Output the (X, Y) coordinate of the center of the cell containing the given text.  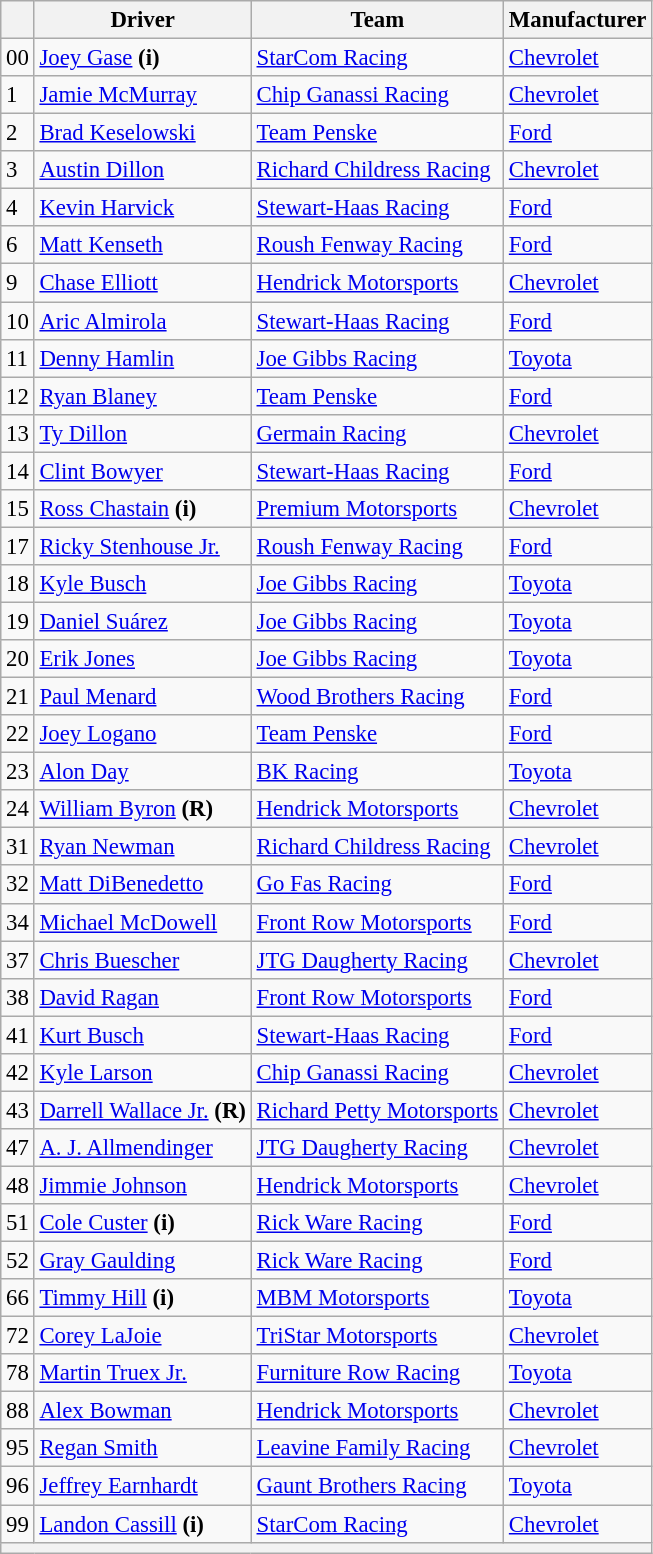
Kevin Harvick (142, 208)
42 (18, 1073)
Chase Elliott (142, 283)
Ty Dillon (142, 433)
Joey Gase (i) (142, 58)
96 (18, 1486)
Ryan Blaney (142, 396)
Team (377, 20)
William Byron (R) (142, 809)
23 (18, 772)
32 (18, 885)
Richard Petty Motorsports (377, 1110)
Aric Almirola (142, 321)
BK Racing (377, 772)
Chris Buescher (142, 960)
52 (18, 1261)
34 (18, 922)
Ryan Newman (142, 847)
Alon Day (142, 772)
24 (18, 809)
9 (18, 283)
TriStar Motorsports (377, 1336)
4 (18, 208)
48 (18, 1185)
MBM Motorsports (377, 1298)
31 (18, 847)
Regan Smith (142, 1449)
6 (18, 245)
Paul Menard (142, 697)
13 (18, 433)
Ross Chastain (i) (142, 509)
95 (18, 1449)
99 (18, 1524)
Clint Bowyer (142, 471)
Austin Dillon (142, 170)
Gray Gaulding (142, 1261)
Denny Hamlin (142, 358)
17 (18, 546)
78 (18, 1373)
Go Fas Racing (377, 885)
Matt Kenseth (142, 245)
10 (18, 321)
51 (18, 1223)
41 (18, 1035)
Michael McDowell (142, 922)
Jimmie Johnson (142, 1185)
43 (18, 1110)
Kyle Larson (142, 1073)
Corey LaJoie (142, 1336)
21 (18, 697)
Brad Keselowski (142, 133)
Matt DiBenedetto (142, 885)
Leavine Family Racing (377, 1449)
Timmy Hill (i) (142, 1298)
Manufacturer (578, 20)
72 (18, 1336)
Driver (142, 20)
David Ragan (142, 997)
88 (18, 1411)
Premium Motorsports (377, 509)
38 (18, 997)
2 (18, 133)
Martin Truex Jr. (142, 1373)
Landon Cassill (i) (142, 1524)
37 (18, 960)
1 (18, 95)
Germain Racing (377, 433)
Darrell Wallace Jr. (R) (142, 1110)
Kyle Busch (142, 584)
22 (18, 734)
20 (18, 659)
3 (18, 170)
66 (18, 1298)
Wood Brothers Racing (377, 697)
Joey Logano (142, 734)
11 (18, 358)
15 (18, 509)
Daniel Suárez (142, 621)
19 (18, 621)
00 (18, 58)
Jamie McMurray (142, 95)
47 (18, 1148)
Gaunt Brothers Racing (377, 1486)
A. J. Allmendinger (142, 1148)
Erik Jones (142, 659)
Furniture Row Racing (377, 1373)
Alex Bowman (142, 1411)
Kurt Busch (142, 1035)
14 (18, 471)
12 (18, 396)
Ricky Stenhouse Jr. (142, 546)
18 (18, 584)
Jeffrey Earnhardt (142, 1486)
Cole Custer (i) (142, 1223)
